Identify which cell holds the provided text, then report its [x, y] central coordinate. 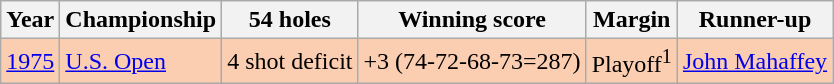
4 shot deficit [290, 62]
Winning score [472, 20]
Runner-up [754, 20]
Playoff1 [632, 62]
+3 (74-72-68-73=287) [472, 62]
54 holes [290, 20]
1975 [30, 62]
Year [30, 20]
Margin [632, 20]
U.S. Open [141, 62]
John Mahaffey [754, 62]
Championship [141, 20]
